Search for the cell housing the specified text and yield its (X, Y) center coordinate. 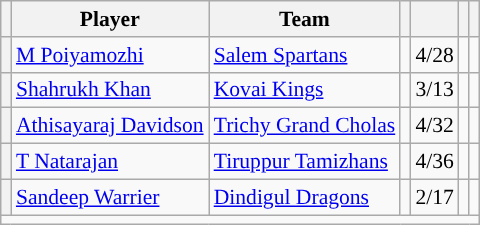
2/17 (434, 197)
Tiruppur Tamizhans (305, 162)
4/32 (434, 126)
Athisayaraj Davidson (110, 126)
Salem Spartans (305, 55)
M Poiyamozhi (110, 55)
Kovai Kings (305, 90)
4/28 (434, 55)
Trichy Grand Cholas (305, 126)
Shahrukh Khan (110, 90)
Dindigul Dragons (305, 197)
3/13 (434, 90)
Sandeep Warrier (110, 197)
Player (110, 19)
Team (305, 19)
4/36 (434, 162)
T Natarajan (110, 162)
